Find where the given text appears and provide that cell's center as [x, y] coordinate. 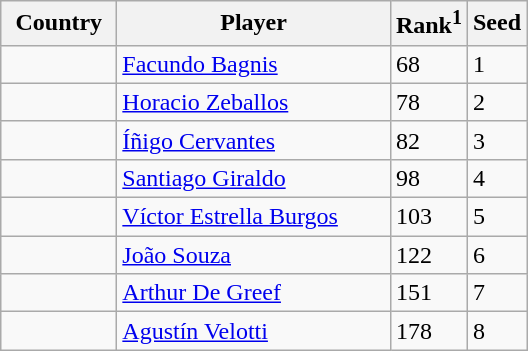
Víctor Estrella Burgos [254, 217]
8 [496, 331]
Agustín Velotti [254, 331]
82 [428, 140]
98 [428, 178]
151 [428, 293]
4 [496, 178]
Íñigo Cervantes [254, 140]
Horacio Zeballos [254, 102]
6 [496, 255]
João Souza [254, 255]
Seed [496, 24]
178 [428, 331]
3 [496, 140]
1 [496, 64]
5 [496, 217]
Player [254, 24]
Facundo Bagnis [254, 64]
2 [496, 102]
Santiago Giraldo [254, 178]
Country [59, 24]
122 [428, 255]
7 [496, 293]
68 [428, 64]
103 [428, 217]
78 [428, 102]
Rank1 [428, 24]
Arthur De Greef [254, 293]
